Locate the cell with the specified text and output its [X, Y] center coordinate. 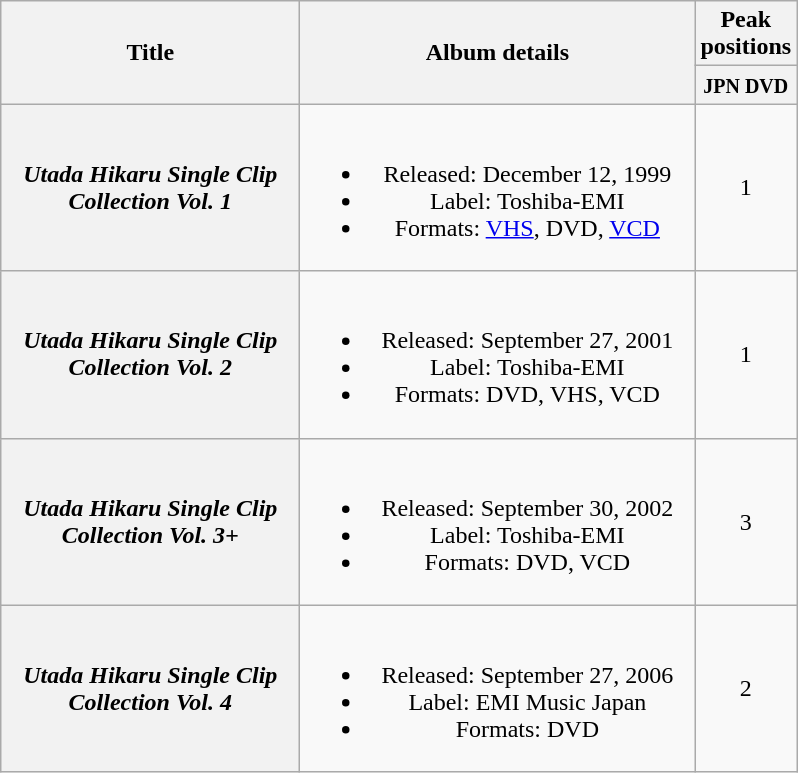
Released: September 27, 2001Label: Toshiba-EMIFormats: DVD, VHS, VCD [498, 354]
JPN DVD [746, 85]
2 [746, 688]
Peak positions [746, 34]
Released: September 27, 2006Label: EMI Music JapanFormats: DVD [498, 688]
Utada Hikaru Single Clip Collection Vol. 2 [150, 354]
Utada Hikaru Single Clip Collection Vol. 1 [150, 188]
Released: December 12, 1999Label: Toshiba-EMIFormats: VHS, DVD, VCD [498, 188]
Title [150, 52]
Utada Hikaru Single Clip Collection Vol. 4 [150, 688]
3 [746, 522]
Released: September 30, 2002Label: Toshiba-EMIFormats: DVD, VCD [498, 522]
Album details [498, 52]
Utada Hikaru Single Clip Collection Vol. 3+ [150, 522]
